Identify which cell holds the provided text, then report its [X, Y] central coordinate. 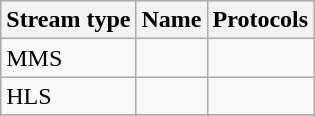
Protocols [260, 20]
HLS [68, 96]
Stream type [68, 20]
Name [172, 20]
MMS [68, 58]
